Capture the cell that displays the provided text and extract its (x, y) central coordinate. 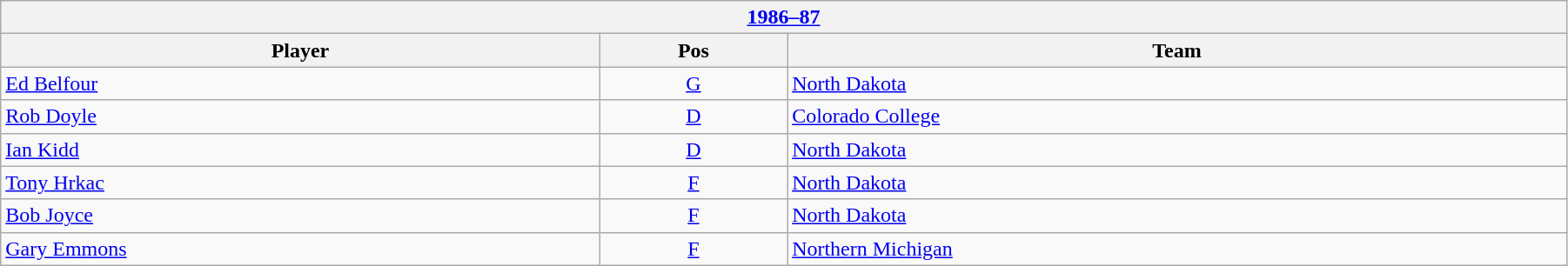
Bob Joyce (300, 216)
Gary Emmons (300, 249)
Tony Hrkac (300, 183)
Team (1177, 50)
Player (300, 50)
Rob Doyle (300, 116)
Pos (693, 50)
Colorado College (1177, 116)
G (693, 83)
Ian Kidd (300, 150)
1986–87 (784, 17)
Ed Belfour (300, 83)
Northern Michigan (1177, 249)
